From the cell containing the given text, extract its center point as (X, Y) coordinate. 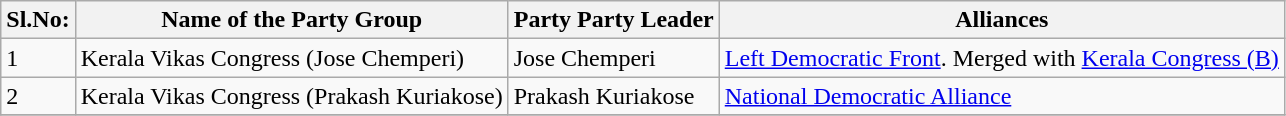
Kerala Vikas Congress (Prakash Kuriakose) (292, 96)
Name of the Party Group (292, 20)
Party Party Leader (614, 20)
Left Democratic Front. Merged with Kerala Congress (B) (1002, 58)
Jose Chemperi (614, 58)
Alliances (1002, 20)
Prakash Kuriakose (614, 96)
2 (38, 96)
Kerala Vikas Congress (Jose Chemperi) (292, 58)
National Democratic Alliance (1002, 96)
Sl.No: (38, 20)
1 (38, 58)
